Pinpoint the cell where the given text exists, returning its [x, y] midpoint coordinate. 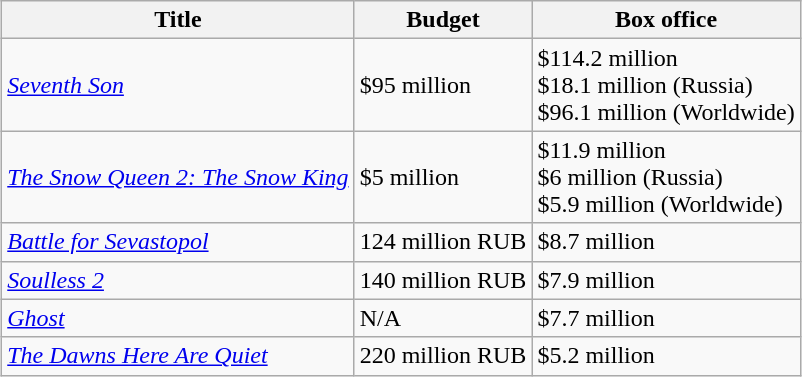
Soulless 2 [178, 280]
The Snow Queen 2: The Snow King [178, 177]
124 million RUB [443, 242]
140 million RUB [443, 280]
Seventh Son [178, 85]
The Dawns Here Are Quiet [178, 356]
$7.9 million [666, 280]
$95 million [443, 85]
$5.2 million [666, 356]
$11.9 million$6 million (Russia)$5.9 million (Worldwide) [666, 177]
Box office [666, 20]
Budget [443, 20]
$5 million [443, 177]
$7.7 million [666, 318]
Battle for Sevastopol [178, 242]
$8.7 million [666, 242]
$114.2 million$18.1 million (Russia)$96.1 million (Worldwide) [666, 85]
Ghost [178, 318]
N/A [443, 318]
220 million RUB [443, 356]
Title [178, 20]
